Capture the cell that displays the provided text and extract its [x, y] central coordinate. 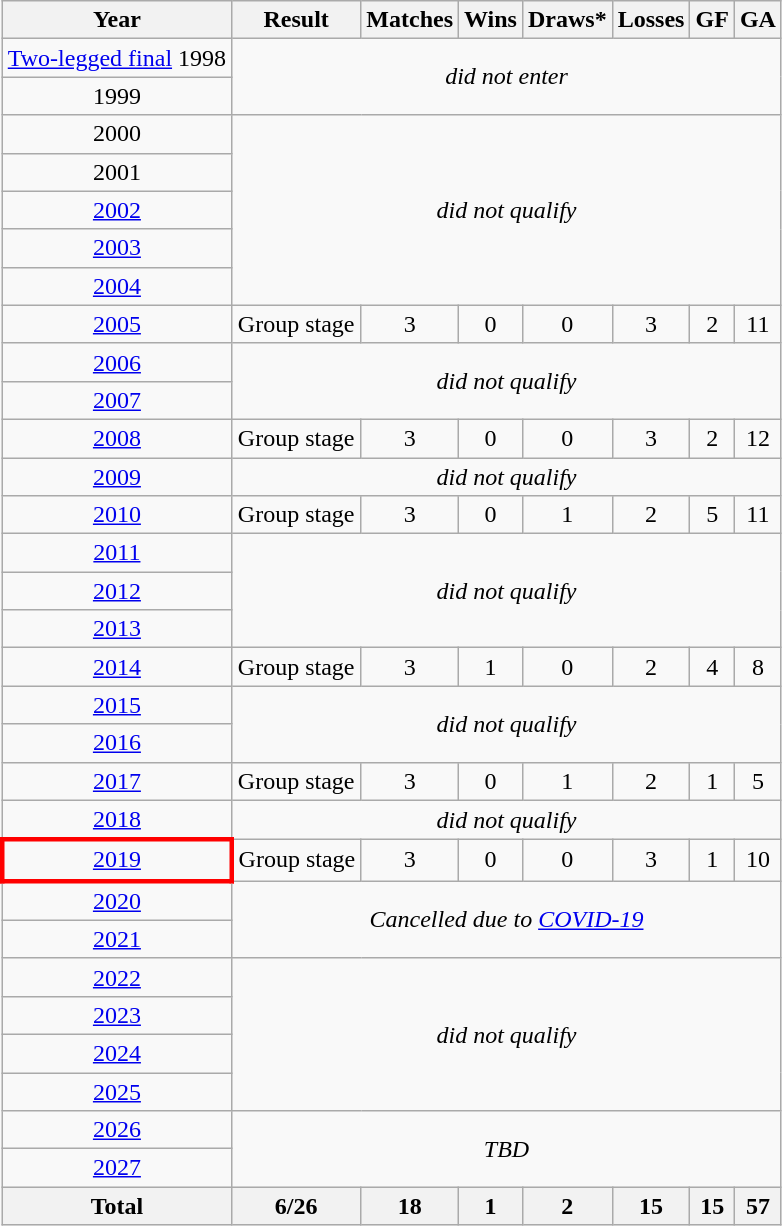
2003 [116, 248]
2013 [116, 629]
GF [712, 20]
2015 [116, 705]
2005 [116, 324]
Matches [410, 20]
2017 [116, 781]
2021 [116, 939]
2004 [116, 286]
2024 [116, 1053]
2012 [116, 591]
2018 [116, 820]
2011 [116, 553]
2023 [116, 1015]
4 [712, 667]
2020 [116, 901]
Total [116, 1206]
Losses [651, 20]
8 [758, 667]
Draws* [567, 20]
1999 [116, 96]
did not enter [507, 77]
6/26 [296, 1206]
2014 [116, 667]
2000 [116, 134]
Result [296, 20]
Year [116, 20]
2026 [116, 1130]
12 [758, 438]
Cancelled due to COVID-19 [507, 920]
2010 [116, 515]
GA [758, 20]
10 [758, 860]
57 [758, 1206]
TBD [507, 1149]
Two-legged final 1998 [116, 58]
2007 [116, 400]
2001 [116, 172]
2002 [116, 210]
2006 [116, 362]
2019 [116, 860]
2027 [116, 1168]
2022 [116, 977]
2025 [116, 1091]
Wins [491, 20]
18 [410, 1206]
2016 [116, 743]
2008 [116, 438]
2009 [116, 477]
